Capture the cell that displays the provided text and extract its (x, y) central coordinate. 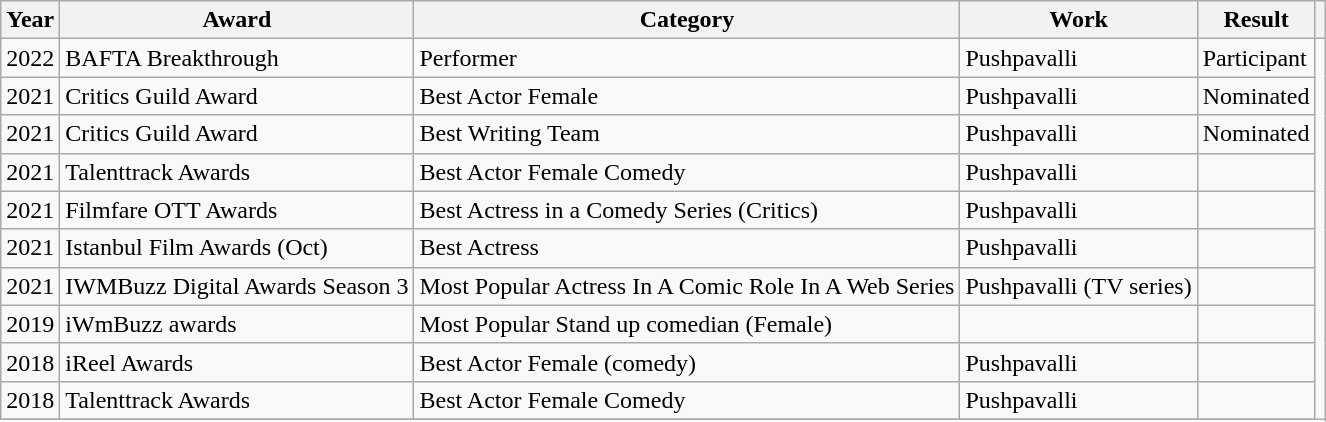
Most Popular Stand up comedian (Female) (687, 324)
IWMBuzz Digital Awards Season 3 (237, 286)
Best Actor Female (comedy) (687, 362)
Year (30, 20)
Best Actress (687, 248)
Work (1078, 20)
Best Actor Female (687, 96)
iWmBuzz awards (237, 324)
Result (1256, 20)
Participant (1256, 58)
2022 (30, 58)
Istanbul Film Awards (Oct) (237, 248)
Performer (687, 58)
2019 (30, 324)
Category (687, 20)
Award (237, 20)
BAFTA Breakthrough (237, 58)
Best Actress in a Comedy Series (Critics) (687, 210)
iReel Awards (237, 362)
Pushpavalli (TV series) (1078, 286)
Filmfare OTT Awards (237, 210)
Most Popular Actress In A Comic Role In A Web Series (687, 286)
Best Writing Team (687, 134)
